From the cell containing the given text, extract its center point as (x, y) coordinate. 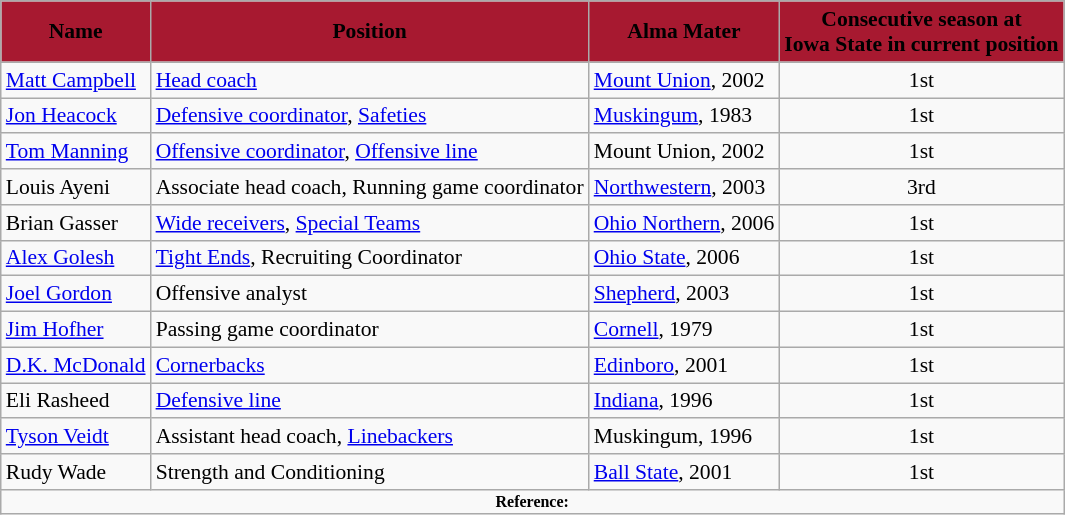
Alma Mater (684, 32)
Defensive coordinator, Safeties (370, 116)
D.K. McDonald (76, 365)
Tyson Veidt (76, 437)
Rudy Wade (76, 472)
Cornell, 1979 (684, 330)
Tom Manning (76, 152)
Ohio State, 2006 (684, 258)
Alex Golesh (76, 258)
Jim Hofher (76, 330)
Shepherd, 2003 (684, 294)
Associate head coach, Running game coordinator (370, 187)
Assistant head coach, Linebackers (370, 437)
Consecutive season atIowa State in current position (921, 32)
Muskingum, 1996 (684, 437)
Jon Heacock (76, 116)
Indiana, 1996 (684, 401)
Louis Ayeni (76, 187)
Wide receivers, Special Teams (370, 223)
Northwestern, 2003 (684, 187)
Joel Gordon (76, 294)
Ohio Northern, 2006 (684, 223)
Defensive line (370, 401)
Muskingum, 1983 (684, 116)
Name (76, 32)
Brian Gasser (76, 223)
Ball State, 2001 (684, 472)
Strength and Conditioning (370, 472)
Edinboro, 2001 (684, 365)
Passing game coordinator (370, 330)
Reference: (532, 502)
Matt Campbell (76, 80)
Head coach (370, 80)
Offensive coordinator, Offensive line (370, 152)
Tight Ends, Recruiting Coordinator (370, 258)
3rd (921, 187)
Position (370, 32)
Offensive analyst (370, 294)
Eli Rasheed (76, 401)
Cornerbacks (370, 365)
